Scan for the cell matching the given text and deliver its [X, Y] coordinate at center. 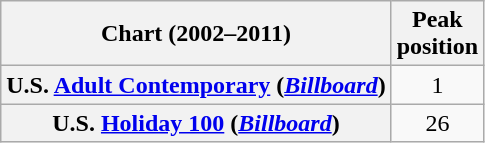
U.S. Adult Contemporary (Billboard) [196, 85]
Peakposition [437, 34]
U.S. Holiday 100 (Billboard) [196, 123]
26 [437, 123]
1 [437, 85]
Chart (2002–2011) [196, 34]
